Pinpoint the cell where the given text exists, returning its (X, Y) midpoint coordinate. 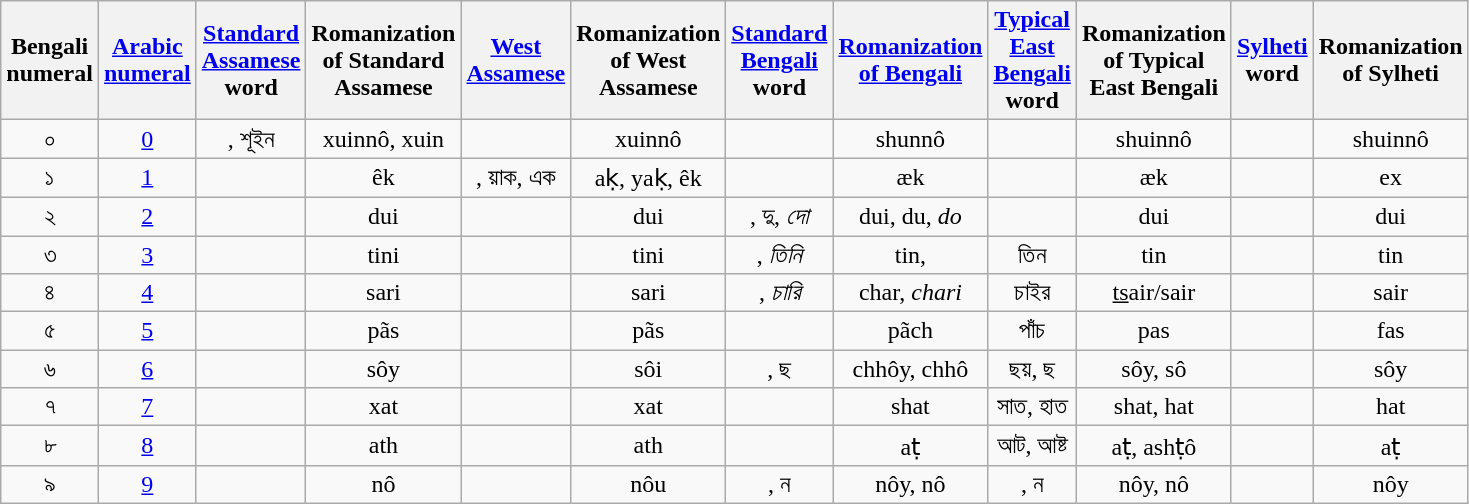
tsair/sair (1154, 293)
sair (1390, 293)
, ছ (780, 369)
fas (1390, 331)
ex (1390, 178)
nô (384, 484)
êk (384, 178)
4 (147, 293)
আট, আষ্ট (1032, 446)
aḳ, yaḳ, êk (648, 178)
6 (147, 369)
পাঁচ (1032, 331)
dui, du, do (910, 216)
sôi (648, 369)
৯ (50, 484)
hat (1390, 407)
৪ (50, 293)
Romanization of Typical East Bengali (1154, 60)
xuinnô, xuin (384, 139)
চাইর (1032, 293)
৬ (50, 369)
সাত, হাত (1032, 407)
৭ (50, 407)
shat (910, 407)
5 (147, 331)
2 (147, 216)
Standard Assamese word (251, 60)
8 (147, 446)
Sylheti word (1272, 60)
, দু, দো (780, 216)
Standard Bengali word (780, 60)
1 (147, 178)
pas (1154, 331)
৮ (50, 446)
, চারি (780, 293)
shunnô (910, 139)
shat, hat (1154, 407)
nôy (1390, 484)
xuinnô (648, 139)
০ (50, 139)
৫ (50, 331)
Arabic numeral (147, 60)
ছয়, ছ (1032, 369)
Typical East Bengali word (1032, 60)
tin, (910, 255)
chhôy, chhô (910, 369)
pãch (910, 331)
২ (50, 216)
char, chari (910, 293)
৩ (50, 255)
Romanization of Standard Assamese (384, 60)
Romanization of West Assamese (648, 60)
Romanization of Bengali (910, 60)
, য়াক, এক (516, 178)
, শূইন (251, 139)
0 (147, 139)
7 (147, 407)
, তিনি (780, 255)
nôu (648, 484)
sôy, sô (1154, 369)
তিন (1032, 255)
Bengali numeral (50, 60)
9 (147, 484)
Romanization of Sylheti (1390, 60)
3 (147, 255)
West Assamese (516, 60)
১ (50, 178)
aṭ, ashṭô (1154, 446)
